For the text-containing cell, return its midpoint in (X, Y) coordinate format. 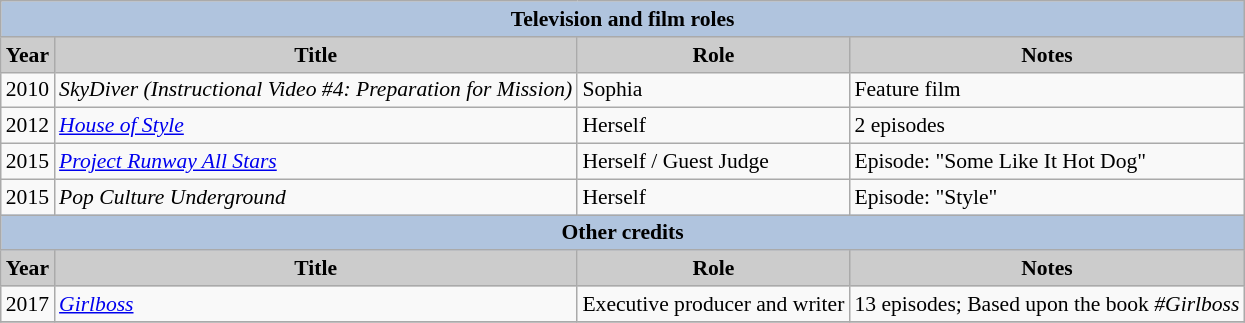
House of Style (316, 126)
Episode: "Style" (1046, 197)
2012 (28, 126)
2017 (28, 304)
Sophia (713, 90)
Executive producer and writer (713, 304)
2010 (28, 90)
Project Runway All Stars (316, 162)
Feature film (1046, 90)
Episode: "Some Like It Hot Dog" (1046, 162)
Other credits (623, 233)
Girlboss (316, 304)
Pop Culture Underground (316, 197)
Herself / Guest Judge (713, 162)
Television and film roles (623, 19)
2 episodes (1046, 126)
SkyDiver (Instructional Video #4: Preparation for Mission) (316, 90)
13 episodes; Based upon the book #Girlboss (1046, 304)
